Return the (X, Y) coordinate for the center point of the cell that contains the specified text.  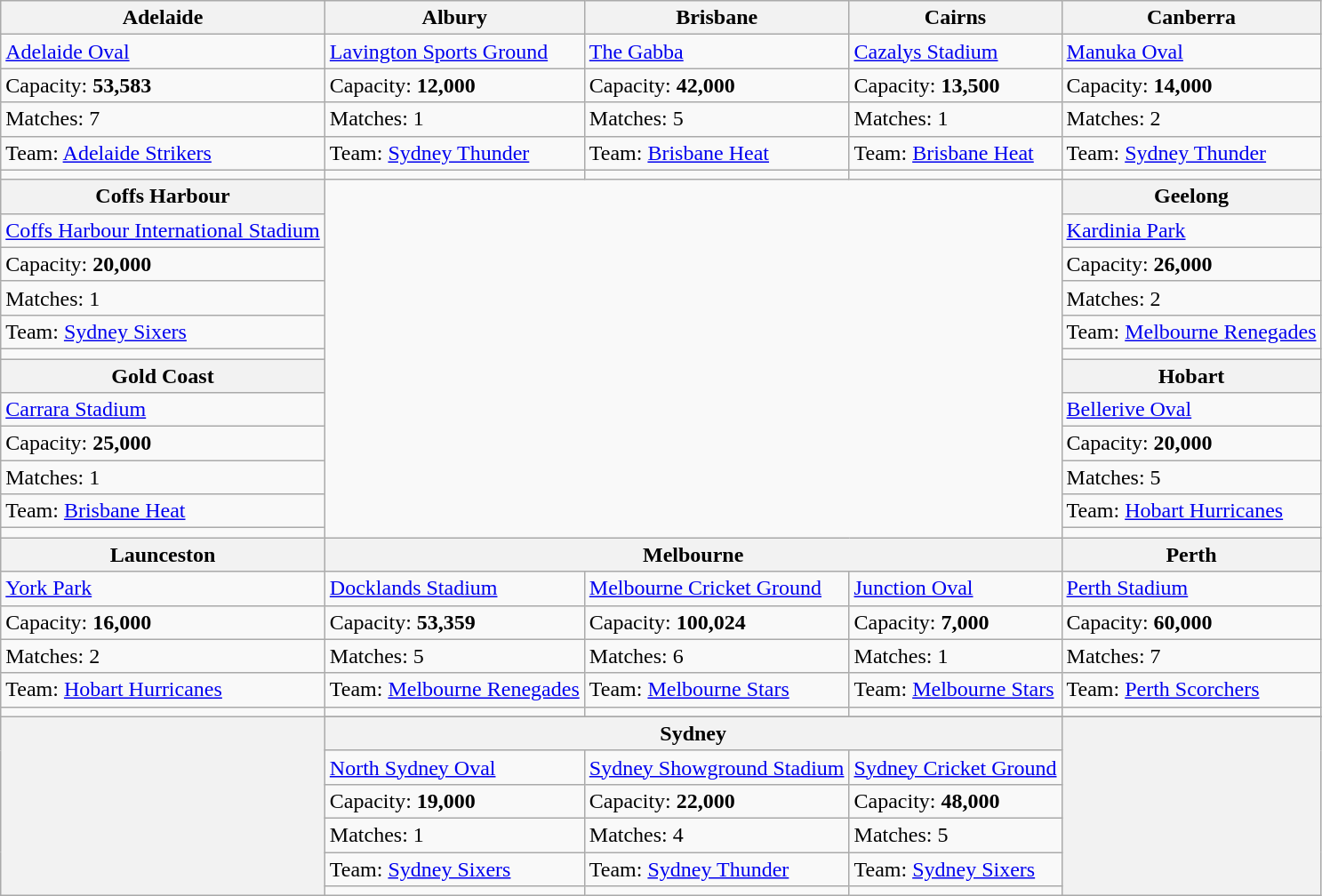
Sydney (693, 733)
Launceston (164, 555)
Capacity: 42,000 (717, 85)
Cazalys Stadium (955, 52)
Perth (1191, 555)
Cairns (955, 18)
Capacity: 25,000 (164, 444)
Team: Adelaide Strikers (164, 153)
Gold Coast (164, 376)
Capacity: 12,000 (454, 85)
Docklands Stadium (454, 588)
Capacity: 60,000 (1191, 622)
Bellerive Oval (1191, 410)
Hobart (1191, 376)
Capacity: 22,000 (717, 801)
Perth Stadium (1191, 588)
Melbourne (693, 555)
Capacity: 100,024 (717, 622)
Sydney Cricket Ground (955, 767)
Matches: 4 (717, 835)
Manuka Oval (1191, 52)
Canberra (1191, 18)
Capacity: 7,000 (955, 622)
Adelaide Oval (164, 52)
Junction Oval (955, 588)
Adelaide (164, 18)
The Gabba (717, 52)
Capacity: 53,359 (454, 622)
Geelong (1191, 196)
Brisbane (717, 18)
Carrara Stadium (164, 410)
Capacity: 53,583 (164, 85)
Sydney Showground Stadium (717, 767)
Coffs Harbour International Stadium (164, 230)
Kardinia Park (1191, 230)
Capacity: 13,500 (955, 85)
Melbourne Cricket Ground (717, 588)
Capacity: 48,000 (955, 801)
Capacity: 16,000 (164, 622)
Capacity: 19,000 (454, 801)
Capacity: 26,000 (1191, 264)
Capacity: 14,000 (1191, 85)
Coffs Harbour (164, 196)
Team: Perth Scorchers (1191, 690)
Lavington Sports Ground (454, 52)
Matches: 6 (717, 656)
North Sydney Oval (454, 767)
Albury (454, 18)
York Park (164, 588)
